Provide the (X, Y) coordinate of the cell's center where the given text is located.  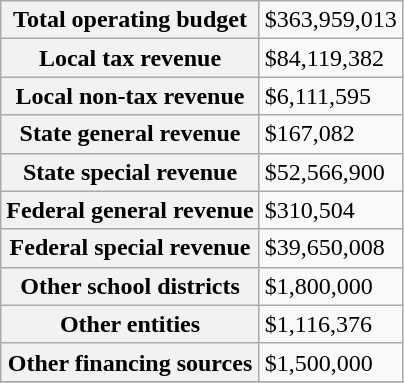
Other entities (130, 324)
State general revenue (130, 134)
$39,650,008 (330, 248)
Other school districts (130, 286)
$6,111,595 (330, 96)
$1,500,000 (330, 362)
Local tax revenue (130, 58)
$167,082 (330, 134)
$310,504 (330, 210)
$1,800,000 (330, 286)
Total operating budget (130, 20)
Federal general revenue (130, 210)
$84,119,382 (330, 58)
Other financing sources (130, 362)
Federal special revenue (130, 248)
Local non-tax revenue (130, 96)
State special revenue (130, 172)
$1,116,376 (330, 324)
$52,566,900 (330, 172)
$363,959,013 (330, 20)
